Output the [X, Y] coordinate of the center of the cell containing the given text.  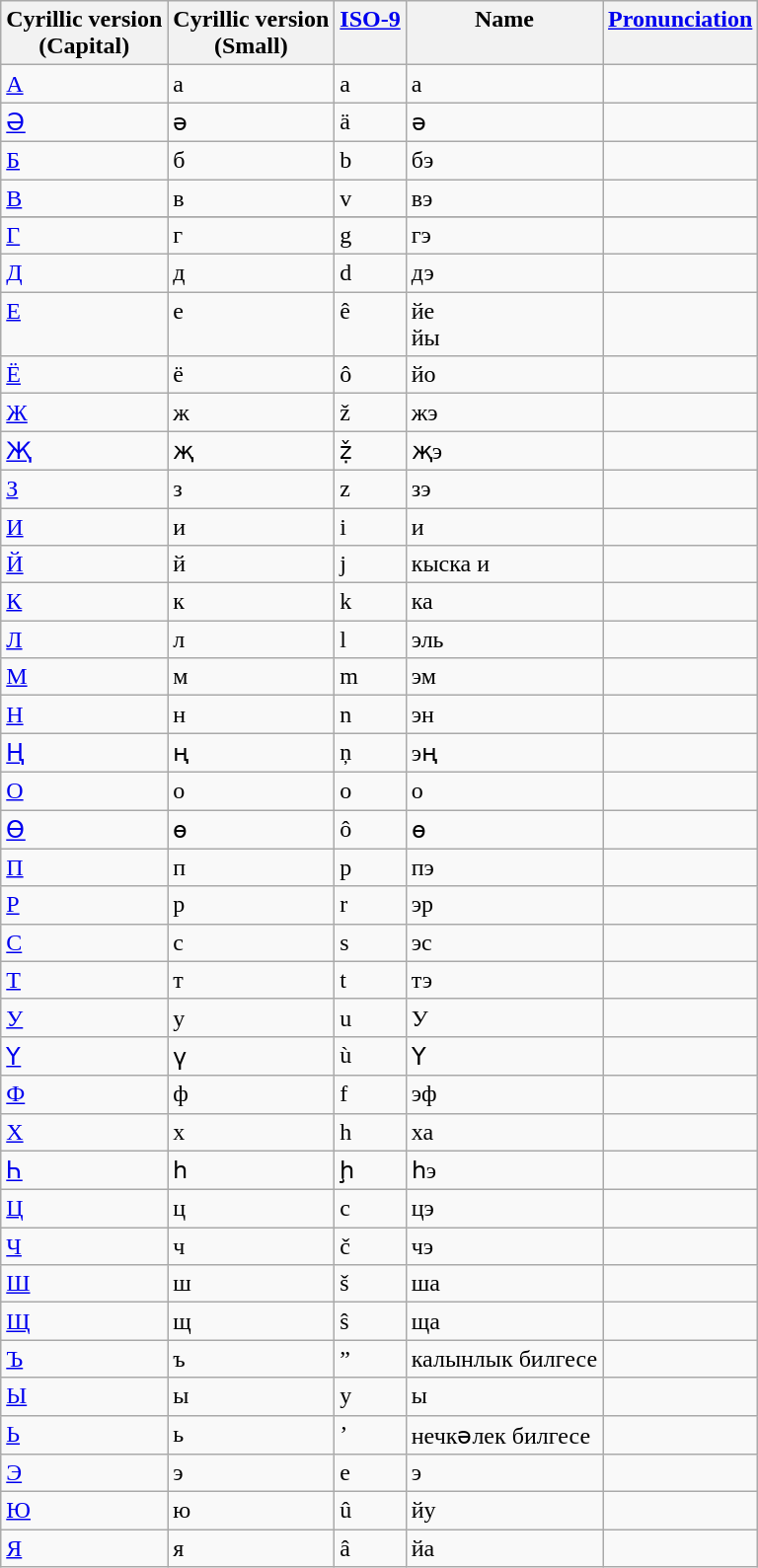
i [370, 526]
t [370, 980]
тэ [503, 980]
Ф [85, 1094]
е [251, 324]
u [370, 1017]
l [370, 639]
щ [251, 1321]
р [251, 905]
ща [503, 1321]
вэ [503, 198]
ха [503, 1132]
Й [85, 564]
ẓ̌ [370, 451]
Х [85, 1132]
В [85, 198]
З [85, 488]
О [85, 790]
’ [370, 1435]
Б [85, 160]
А [85, 84]
z [370, 488]
Ш [85, 1284]
k [370, 602]
Җ [85, 451]
я [251, 1548]
П [85, 867]
б [251, 160]
Н [85, 714]
җэ [503, 451]
дэ [503, 273]
ù [370, 1056]
у [251, 1017]
с [251, 942]
эс [503, 942]
ч [251, 1246]
йа [503, 1548]
ц [251, 1209]
л [251, 639]
c [370, 1209]
ң [251, 753]
Ю [85, 1511]
š [370, 1284]
И [85, 526]
ņ [370, 753]
эр [503, 905]
йо [503, 375]
С [85, 942]
g [370, 236]
й [251, 564]
пэ [503, 867]
Ж [85, 412]
a [370, 84]
җ [251, 451]
Р [85, 905]
Щ [85, 1321]
д [251, 273]
Ө [85, 829]
в [251, 198]
ḩ [370, 1170]
зэ [503, 488]
û [370, 1511]
һ [251, 1170]
эф [503, 1094]
Ё [85, 375]
y [370, 1396]
т [251, 980]
p [370, 867]
ä [370, 122]
чэ [503, 1246]
һэ [503, 1170]
К [85, 602]
г [251, 236]
n [370, 714]
b [370, 160]
Name [503, 34]
ф [251, 1094]
ю [251, 1511]
Л [85, 639]
п [251, 867]
Д [85, 273]
з [251, 488]
f [370, 1094]
Ц [85, 1209]
ъ [251, 1359]
нечкәлек билгесе [503, 1435]
Ә [85, 122]
Cyrillic version (Small) [251, 34]
эң [503, 753]
ь [251, 1435]
č [370, 1246]
m [370, 677]
ш [251, 1284]
o [370, 790]
ша [503, 1284]
гэ [503, 236]
ISO-9 [370, 34]
ё [251, 375]
йе йы [503, 324]
эн [503, 714]
Е [85, 324]
v [370, 198]
Ы [85, 1396]
м [251, 677]
Э [85, 1473]
М [85, 677]
ŝ [370, 1321]
d [370, 273]
Pronunciation [681, 34]
Ң [85, 753]
эль [503, 639]
ж [251, 412]
Ч [85, 1246]
Ь [85, 1435]
калынлык билгесе [503, 1359]
ê [370, 324]
йу [503, 1511]
r [370, 905]
” [370, 1359]
â [370, 1548]
Һ [85, 1170]
х [251, 1132]
Г [85, 236]
эм [503, 677]
s [370, 942]
ү [251, 1056]
Я [85, 1548]
ž [370, 412]
цэ [503, 1209]
н [251, 714]
жэ [503, 412]
Cyrillic version (Capital) [85, 34]
бэ [503, 160]
Ъ [85, 1359]
j [370, 564]
к [251, 602]
ка [503, 602]
Т [85, 980]
кыска и [503, 564]
e [370, 1473]
h [370, 1132]
